Capture the cell that displays the provided text and extract its (X, Y) central coordinate. 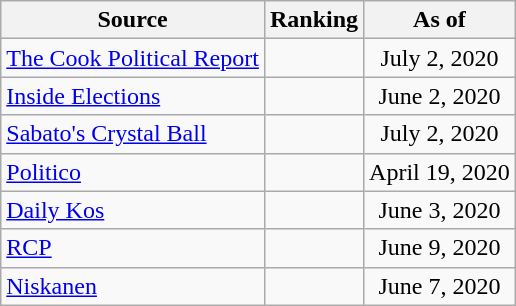
Daily Kos (133, 210)
June 9, 2020 (440, 248)
April 19, 2020 (440, 172)
The Cook Political Report (133, 58)
As of (440, 20)
Niskanen (133, 286)
RCP (133, 248)
June 3, 2020 (440, 210)
June 7, 2020 (440, 286)
Politico (133, 172)
Source (133, 20)
Sabato's Crystal Ball (133, 134)
Ranking (314, 20)
Inside Elections (133, 96)
June 2, 2020 (440, 96)
